Find where the given text appears and provide that cell's center as (x, y) coordinate. 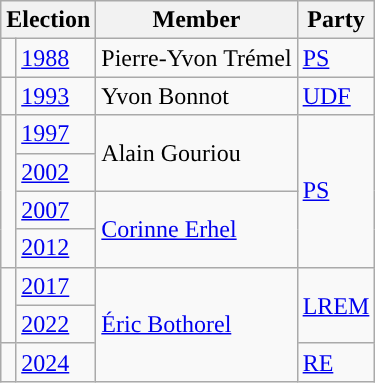
1993 (56, 96)
UDF (336, 96)
2007 (56, 210)
2024 (56, 362)
Alain Gouriou (196, 153)
1988 (56, 58)
2022 (56, 324)
2012 (56, 248)
Member (196, 20)
RE (336, 362)
2002 (56, 172)
Pierre-Yvon Trémel (196, 58)
Election (48, 20)
Yvon Bonnot (196, 96)
2017 (56, 286)
LREM (336, 305)
Party (336, 20)
1997 (56, 134)
Corinne Erhel (196, 229)
Éric Bothorel (196, 324)
